Search for the cell housing the specified text and yield its [x, y] center coordinate. 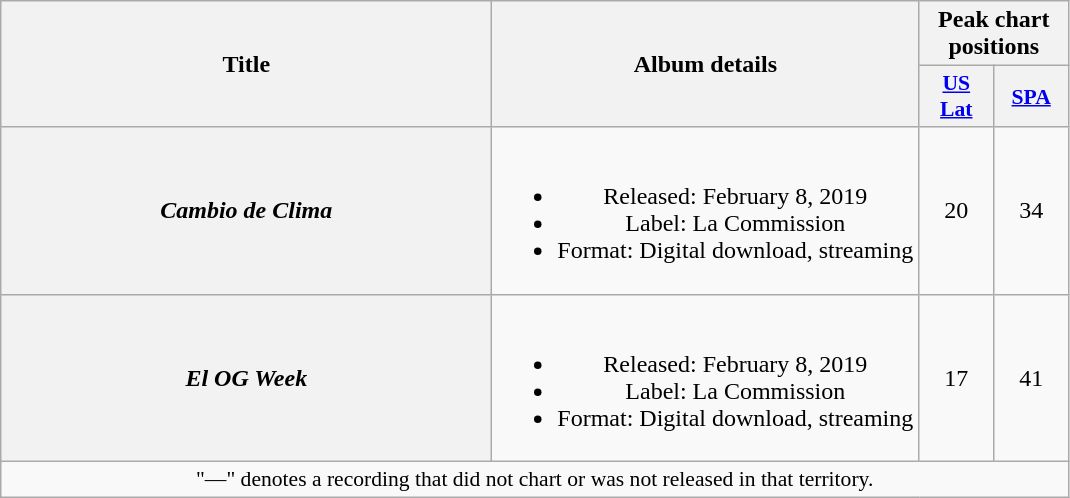
Album details [706, 64]
SPA [1032, 96]
"—" denotes a recording that did not chart or was not released in that territory. [535, 479]
Cambio de Clima [246, 210]
41 [1032, 378]
El OG Week [246, 378]
Peak chart positions [994, 34]
USLat [956, 96]
34 [1032, 210]
Title [246, 64]
17 [956, 378]
20 [956, 210]
